Find where the given text appears and provide that cell's center as [x, y] coordinate. 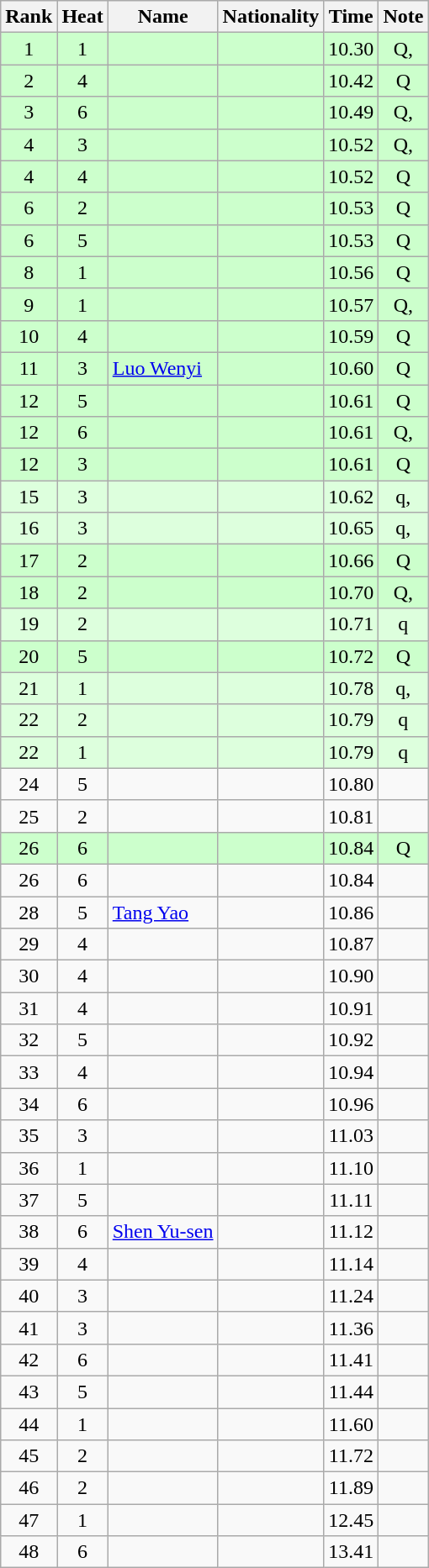
44 [29, 1424]
19 [29, 624]
10.59 [352, 336]
31 [29, 1008]
33 [29, 1072]
10.57 [352, 304]
10.87 [352, 944]
10.94 [352, 1072]
10.62 [352, 497]
30 [29, 976]
46 [29, 1488]
11.72 [352, 1456]
11 [29, 368]
10.72 [352, 656]
10.81 [352, 816]
39 [29, 1264]
10.65 [352, 529]
10.49 [352, 113]
9 [29, 304]
Heat [82, 17]
Luo Wenyi [163, 368]
24 [29, 784]
29 [29, 944]
10.56 [352, 272]
Shen Yu-sen [163, 1232]
10.96 [352, 1104]
Rank [29, 17]
11.14 [352, 1264]
11.89 [352, 1488]
18 [29, 592]
11.24 [352, 1296]
17 [29, 560]
13.41 [352, 1552]
10.66 [352, 560]
Name [163, 17]
10.91 [352, 1008]
36 [29, 1168]
11.03 [352, 1136]
11.11 [352, 1200]
Time [352, 17]
11.60 [352, 1424]
10.86 [352, 912]
48 [29, 1552]
11.44 [352, 1392]
37 [29, 1200]
32 [29, 1040]
10.70 [352, 592]
11.41 [352, 1360]
28 [29, 912]
11.36 [352, 1328]
40 [29, 1296]
21 [29, 688]
20 [29, 656]
47 [29, 1520]
38 [29, 1232]
8 [29, 272]
11.12 [352, 1232]
12.45 [352, 1520]
34 [29, 1104]
10.78 [352, 688]
10.71 [352, 624]
10.80 [352, 784]
41 [29, 1328]
11.10 [352, 1168]
10.90 [352, 976]
10.42 [352, 81]
Note [404, 17]
15 [29, 497]
10.30 [352, 49]
35 [29, 1136]
Tang Yao [163, 912]
42 [29, 1360]
10.92 [352, 1040]
10.60 [352, 368]
Nationality [271, 17]
16 [29, 529]
43 [29, 1392]
25 [29, 816]
45 [29, 1456]
10 [29, 336]
